Extract the [x, y] coordinate from the center of the cell holding the provided text.  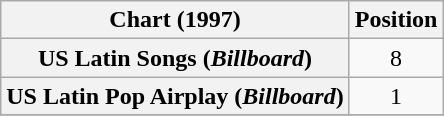
1 [396, 96]
US Latin Pop Airplay (Billboard) [175, 96]
Chart (1997) [175, 20]
8 [396, 58]
US Latin Songs (Billboard) [175, 58]
Position [396, 20]
